Determine the [X, Y] coordinate at the center of the cell enclosing the given text.  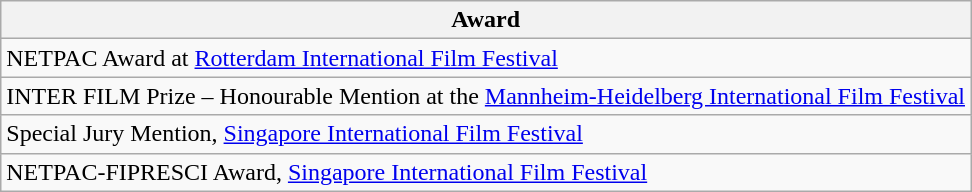
NETPAC-FIPRESCI Award, Singapore International Film Festival [486, 172]
NETPAC Award at Rotterdam International Film Festival [486, 58]
Special Jury Mention, Singapore International Film Festival [486, 134]
Award [486, 20]
INTER FILM Prize – Honourable Mention at the Mannheim-Heidelberg International Film Festival [486, 96]
